Return the (X, Y) coordinate for the center point of the cell that contains the specified text.  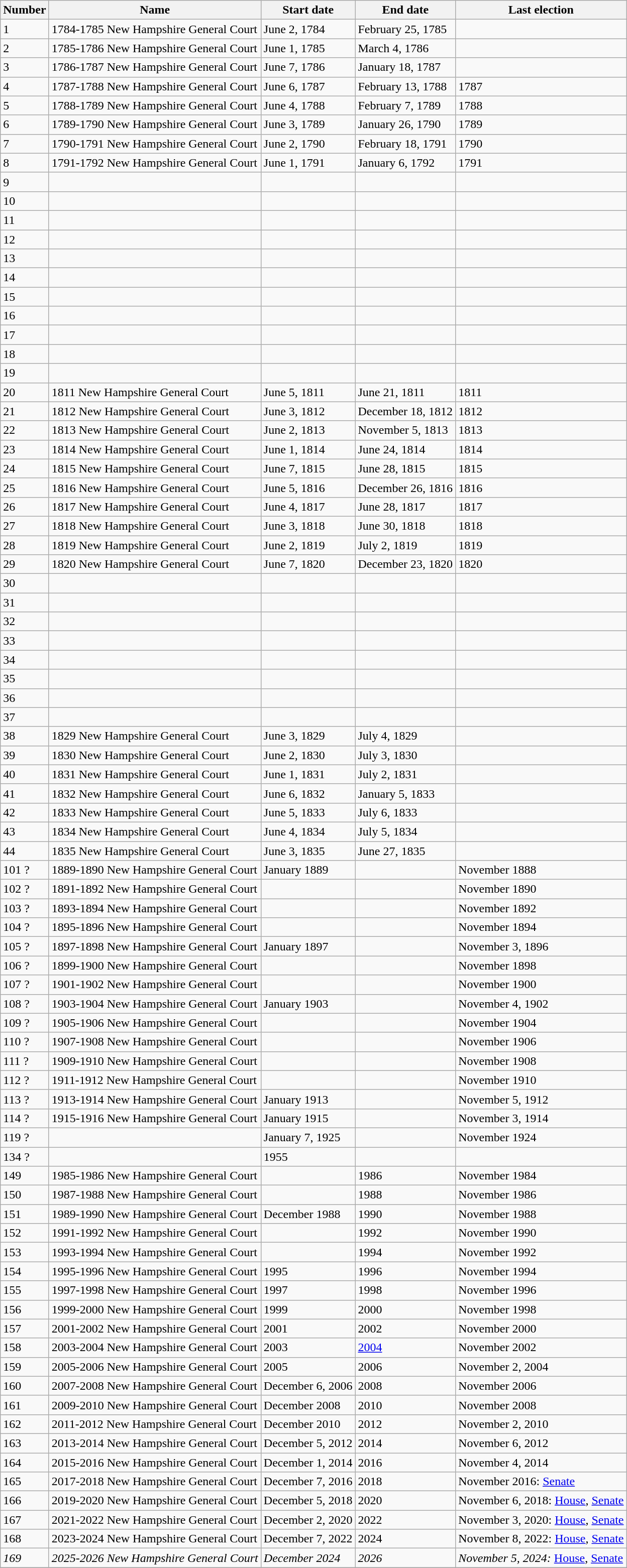
110 ? (25, 1042)
2006 (405, 1367)
34 (25, 660)
1903-1904 New Hampshire General Court (155, 1004)
28 (25, 545)
June 3, 1818 (308, 526)
43 (25, 831)
June 24, 1814 (405, 449)
1789-1790 New Hampshire General Court (155, 125)
June 28, 1817 (405, 507)
42 (25, 812)
157 (25, 1329)
January 1915 (308, 1118)
1909-1910 New Hampshire General Court (155, 1061)
113 ? (25, 1099)
November 3, 2020: House, Senate (541, 1520)
June 3, 1812 (308, 411)
November 2008 (541, 1405)
1790 (541, 144)
16 (25, 316)
November 6, 2018: House, Senate (541, 1501)
July 2, 1819 (405, 545)
2002 (405, 1329)
1790-1791 New Hampshire General Court (155, 144)
1905-1906 New Hampshire General Court (155, 1023)
1999 (308, 1309)
1788 (541, 105)
5 (25, 105)
2020 (405, 1501)
1816 (541, 488)
153 (25, 1252)
December 5, 2018 (308, 1501)
June 7, 1820 (308, 564)
1913-1914 New Hampshire General Court (155, 1099)
19 (25, 373)
1893-1894 New Hampshire General Court (155, 908)
January 1897 (308, 946)
November 6, 2012 (541, 1443)
1819 New Hampshire General Court (155, 545)
November 1998 (541, 1309)
November 1986 (541, 1195)
December 1988 (308, 1214)
1820 (541, 564)
November 1984 (541, 1176)
1889-1890 New Hampshire General Court (155, 870)
33 (25, 641)
1814 New Hampshire General Court (155, 449)
June 3, 1829 (308, 736)
March 4, 1786 (405, 48)
1811 New Hampshire General Court (155, 392)
13 (25, 259)
November 2, 2010 (541, 1424)
1895-1896 New Hampshire General Court (155, 927)
End date (405, 10)
107 ? (25, 985)
152 (25, 1233)
41 (25, 793)
1986 (405, 1176)
40 (25, 774)
November 1892 (541, 908)
June 4, 1834 (308, 831)
November 5, 1912 (541, 1099)
December 18, 1812 (405, 411)
1901-1902 New Hampshire General Court (155, 985)
1820 New Hampshire General Court (155, 564)
December 6, 2006 (308, 1386)
162 (25, 1424)
November 1888 (541, 870)
2017-2018 New Hampshire General Court (155, 1482)
February 7, 1789 (405, 105)
2003-2004 New Hampshire General Court (155, 1348)
June 7, 1786 (308, 67)
June 6, 1832 (308, 793)
1815 (541, 468)
155 (25, 1290)
June 27, 1835 (405, 851)
1985-1986 New Hampshire General Court (155, 1176)
1996 (405, 1271)
9 (25, 182)
2012 (405, 1424)
June 1, 1814 (308, 449)
35 (25, 679)
February 25, 1785 (405, 29)
2025-2026 New Hampshire General Court (155, 1558)
169 (25, 1558)
November 1988 (541, 1214)
1999-2000 New Hampshire General Court (155, 1309)
February 18, 1791 (405, 144)
1811 (541, 392)
2005 (308, 1367)
1907-1908 New Hampshire General Court (155, 1042)
32 (25, 622)
14 (25, 278)
January 1903 (308, 1004)
119 ? (25, 1137)
164 (25, 1463)
1813 (541, 430)
June 3, 1835 (308, 851)
1786-1787 New Hampshire General Court (155, 67)
38 (25, 736)
November 1994 (541, 1271)
November 1908 (541, 1061)
1784-1785 New Hampshire General Court (155, 29)
2026 (405, 1558)
November 3, 1914 (541, 1118)
1995-1996 New Hampshire General Court (155, 1271)
1813 New Hampshire General Court (155, 430)
161 (25, 1405)
2001-2002 New Hampshire General Court (155, 1329)
December 2008 (308, 1405)
2009-2010 New Hampshire General Court (155, 1405)
1915-1916 New Hampshire General Court (155, 1118)
2014 (405, 1443)
1829 New Hampshire General Court (155, 736)
June 2, 1813 (308, 430)
2015-2016 New Hampshire General Court (155, 1463)
2 (25, 48)
December 23, 1820 (405, 564)
2008 (405, 1386)
26 (25, 507)
November 5, 1813 (405, 430)
January 18, 1787 (405, 67)
1791-1792 New Hampshire General Court (155, 163)
2023-2024 New Hampshire General Court (155, 1539)
January 7, 1925 (308, 1137)
November 4, 2014 (541, 1463)
November 1906 (541, 1042)
1812 New Hampshire General Court (155, 411)
154 (25, 1271)
January 1913 (308, 1099)
November 1910 (541, 1080)
1814 (541, 449)
10 (25, 201)
November 2006 (541, 1386)
November 2002 (541, 1348)
1787-1788 New Hampshire General Court (155, 86)
21 (25, 411)
November 1904 (541, 1023)
1834 New Hampshire General Court (155, 831)
17 (25, 335)
February 13, 1788 (405, 86)
1835 New Hampshire General Court (155, 851)
2003 (308, 1348)
January 1889 (308, 870)
1990 (405, 1214)
Number (25, 10)
July 2, 1831 (405, 774)
1815 New Hampshire General Court (155, 468)
November 1992 (541, 1252)
Start date (308, 10)
101 ? (25, 870)
1833 New Hampshire General Court (155, 812)
1987-1988 New Hampshire General Court (155, 1195)
2005-2006 New Hampshire General Court (155, 1367)
1830 New Hampshire General Court (155, 755)
December 26, 1816 (405, 488)
108 ? (25, 1004)
24 (25, 468)
2000 (405, 1309)
12 (25, 239)
June 4, 1788 (308, 105)
102 ? (25, 889)
156 (25, 1309)
1831 New Hampshire General Court (155, 774)
July 3, 1830 (405, 755)
June 5, 1816 (308, 488)
January 6, 1792 (405, 163)
June 21, 1811 (405, 392)
2007-2008 New Hampshire General Court (155, 1386)
15 (25, 297)
2018 (405, 1482)
November 2, 2004 (541, 1367)
1988 (405, 1195)
June 1, 1831 (308, 774)
June 4, 1817 (308, 507)
November 8, 2022: House, Senate (541, 1539)
109 ? (25, 1023)
39 (25, 755)
4 (25, 86)
December 2024 (308, 1558)
2019-2020 New Hampshire General Court (155, 1501)
134 ? (25, 1156)
2010 (405, 1405)
149 (25, 1176)
June 2, 1784 (308, 29)
June 1, 1791 (308, 163)
167 (25, 1520)
29 (25, 564)
36 (25, 698)
166 (25, 1501)
July 5, 1834 (405, 831)
1994 (405, 1252)
27 (25, 526)
November 5, 2024: House, Senate (541, 1558)
3 (25, 67)
November 1894 (541, 927)
January 5, 1833 (405, 793)
1995 (308, 1271)
30 (25, 583)
2013-2014 New Hampshire General Court (155, 1443)
2021-2022 New Hampshire General Court (155, 1520)
1812 (541, 411)
Name (155, 10)
1997-1998 New Hampshire General Court (155, 1290)
1789 (541, 125)
1791 (541, 163)
June 2, 1830 (308, 755)
November 1890 (541, 889)
111 ? (25, 1061)
2001 (308, 1329)
November 2016: Senate (541, 1482)
1897-1898 New Hampshire General Court (155, 946)
20 (25, 392)
1 (25, 29)
2022 (405, 1520)
December 2, 2020 (308, 1520)
2024 (405, 1539)
November 1900 (541, 985)
June 5, 1811 (308, 392)
1818 (541, 526)
6 (25, 125)
2004 (405, 1348)
1989-1990 New Hampshire General Court (155, 1214)
December 5, 2012 (308, 1443)
Last election (541, 10)
1891-1892 New Hampshire General Court (155, 889)
168 (25, 1539)
44 (25, 851)
165 (25, 1482)
1992 (405, 1233)
December 7, 2022 (308, 1539)
June 6, 1787 (308, 86)
160 (25, 1386)
November 1996 (541, 1290)
112 ? (25, 1080)
25 (25, 488)
June 1, 1785 (308, 48)
158 (25, 1348)
1788-1789 New Hampshire General Court (155, 105)
1998 (405, 1290)
June 2, 1790 (308, 144)
November 2000 (541, 1329)
June 30, 1818 (405, 526)
December 1, 2014 (308, 1463)
1817 New Hampshire General Court (155, 507)
31 (25, 602)
103 ? (25, 908)
November 3, 1896 (541, 946)
22 (25, 430)
1818 New Hampshire General Court (155, 526)
163 (25, 1443)
114 ? (25, 1118)
July 6, 1833 (405, 812)
151 (25, 1214)
1819 (541, 545)
June 28, 1815 (405, 468)
150 (25, 1195)
December 2010 (308, 1424)
1816 New Hampshire General Court (155, 488)
104 ? (25, 927)
November 1898 (541, 966)
1997 (308, 1290)
1911-1912 New Hampshire General Court (155, 1080)
June 2, 1819 (308, 545)
1993-1994 New Hampshire General Court (155, 1252)
1899-1900 New Hampshire General Court (155, 966)
June 7, 1815 (308, 468)
2016 (405, 1463)
37 (25, 717)
January 26, 1790 (405, 125)
1787 (541, 86)
1991-1992 New Hampshire General Court (155, 1233)
159 (25, 1367)
June 5, 1833 (308, 812)
November 4, 1902 (541, 1004)
8 (25, 163)
July 4, 1829 (405, 736)
2011-2012 New Hampshire General Court (155, 1424)
106 ? (25, 966)
November 1924 (541, 1137)
23 (25, 449)
November 1990 (541, 1233)
June 3, 1789 (308, 125)
December 7, 2016 (308, 1482)
18 (25, 354)
11 (25, 220)
1817 (541, 507)
7 (25, 144)
1955 (308, 1156)
1785-1786 New Hampshire General Court (155, 48)
105 ? (25, 946)
1832 New Hampshire General Court (155, 793)
